Search for the cell housing the specified text and yield its (X, Y) center coordinate. 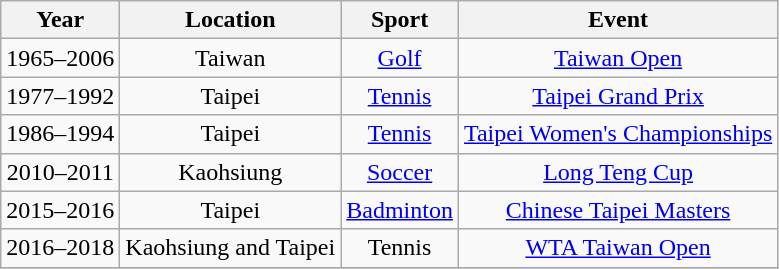
1986–1994 (60, 134)
Taiwan Open (618, 58)
Taiwan (230, 58)
Badminton (400, 210)
Taipei Grand Prix (618, 96)
2010–2011 (60, 172)
2016–2018 (60, 248)
Taipei Women's Championships (618, 134)
2015–2016 (60, 210)
Soccer (400, 172)
Year (60, 20)
1977–1992 (60, 96)
Chinese Taipei Masters (618, 210)
Event (618, 20)
Kaohsiung and Taipei (230, 248)
Golf (400, 58)
Kaohsiung (230, 172)
WTA Taiwan Open (618, 248)
1965–2006 (60, 58)
Location (230, 20)
Long Teng Cup (618, 172)
Sport (400, 20)
